Extract the [x, y] coordinate from the center of the cell holding the provided text.  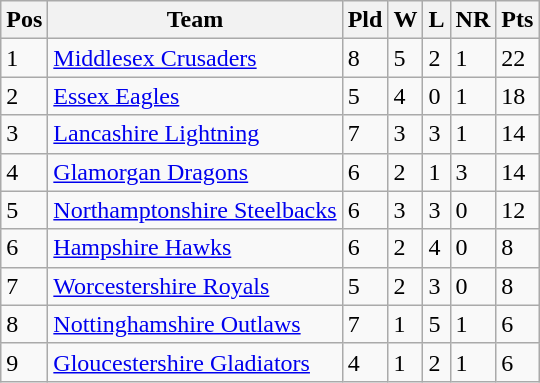
Gloucestershire Gladiators [195, 362]
Pts [518, 20]
Essex Eagles [195, 96]
Hampshire Hawks [195, 248]
12 [518, 210]
Pld [365, 20]
Team [195, 20]
W [406, 20]
22 [518, 58]
9 [24, 362]
Nottinghamshire Outlaws [195, 324]
18 [518, 96]
Worcestershire Royals [195, 286]
Middlesex Crusaders [195, 58]
Pos [24, 20]
Glamorgan Dragons [195, 172]
Northamptonshire Steelbacks [195, 210]
L [436, 20]
Lancashire Lightning [195, 134]
NR [473, 20]
